From the cell containing the given text, extract its center point as (x, y) coordinate. 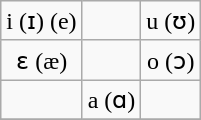
i (ɪ) (e) (42, 21)
o (ɔ) (171, 60)
u (ʊ) (171, 21)
a (ɑ) (112, 100)
ɛ (æ) (42, 60)
